Identify which cell holds the provided text, then report its (x, y) central coordinate. 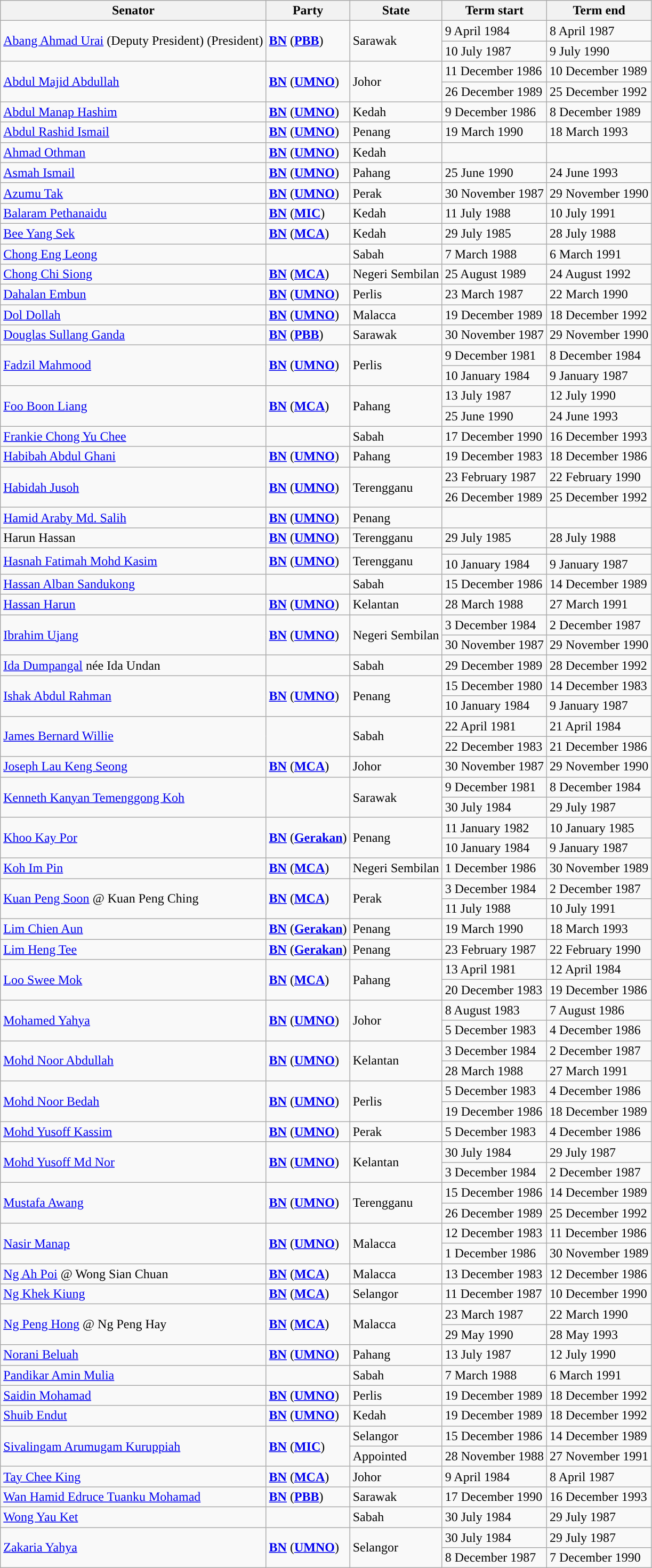
Hassan Harun (133, 605)
Asmah Ismail (133, 173)
8 August 1983 (494, 1010)
Hasnah Fatimah Mohd Kasim (133, 560)
Douglas Sullang Ganda (133, 335)
21 April 1984 (599, 726)
Abdul Manap Hashim (133, 112)
Koh Im Pin (133, 868)
8 December 1987 (494, 1558)
Chong Chi Siong (133, 274)
Frankie Chong Yu Chee (133, 436)
Balaram Pethanaidu (133, 213)
Ng Peng Hong @ Ng Peng Hay (133, 1325)
Ibrahim Ujang (133, 635)
Wan Hamid Edruce Tuanku Mohamad (133, 1497)
29 May 1990 (494, 1335)
Habidah Jusoh (133, 487)
7 August 1986 (599, 1010)
10 July 1987 (494, 51)
22 December 1983 (494, 746)
Tay Chee King (133, 1476)
18 December 1986 (599, 457)
8 December 1989 (599, 112)
21 December 1986 (599, 746)
Ng Ah Poi @ Wong Sian Chuan (133, 1274)
Mohd Yusoff Md Nor (133, 1162)
27 November 1991 (599, 1456)
Zakaria Yahya (133, 1547)
Hamid Araby Md. Salih (133, 517)
29 December 1989 (494, 665)
Mohd Noor Bedah (133, 1101)
10 December 1990 (599, 1294)
Wong Yau Ket (133, 1517)
10 January 1985 (599, 827)
Mustafa Awang (133, 1203)
Loo Swee Mok (133, 980)
Joseph Lau Keng Seong (133, 767)
Lim Chien Aun (133, 929)
19 December 1983 (494, 457)
Appointed (396, 1456)
12 April 1984 (599, 970)
15 December 1980 (494, 686)
Ng Khek Kiung (133, 1294)
Ishak Abdul Rahman (133, 696)
Mohd Yusoff Kassim (133, 1132)
Mohamed Yahya (133, 1020)
13 December 1983 (494, 1274)
28 November 1988 (494, 1456)
10 December 1989 (599, 71)
Foo Boon Liang (133, 406)
Chong Eng Leong (133, 254)
Senator (133, 11)
Term start (494, 11)
Abang Ahmad Urai (Deputy President) (President) (133, 41)
9 December 1986 (494, 112)
Saidin Mohamad (133, 1395)
Bee Yang Sek (133, 233)
7 December 1990 (599, 1558)
Mohd Noor Abdullah (133, 1061)
Kuan Peng Soon @ Kuan Peng Ching (133, 898)
Sivalingam Arumugam Kuruppiah (133, 1446)
Abdul Majid Abdullah (133, 82)
State (396, 11)
Shuib Endut (133, 1416)
Term end (599, 11)
24 August 1992 (599, 274)
Pandikar Amin Mulia (133, 1375)
Ida Dumpangal née Ida Undan (133, 665)
Habibah Abdul Ghani (133, 457)
12 December 1986 (599, 1274)
Lim Heng Tee (133, 949)
Hassan Alban Sandukong (133, 584)
Nasir Manap (133, 1244)
James Bernard Willie (133, 736)
Dol Dollah (133, 315)
9 July 1990 (599, 51)
Party (308, 11)
Khoo Kay Por (133, 838)
13 April 1981 (494, 970)
Fadzil Mahmood (133, 365)
25 August 1989 (494, 274)
14 December 1983 (599, 686)
Abdul Rashid Ismail (133, 132)
12 December 1983 (494, 1233)
20 December 1983 (494, 990)
Dahalan Embun (133, 295)
11 January 1982 (494, 827)
28 December 1992 (599, 665)
Ahmad Othman (133, 152)
Azumu Tak (133, 193)
28 May 1993 (599, 1335)
Kenneth Kanyan Temenggong Koh (133, 797)
Harun Hassan (133, 538)
11 December 1987 (494, 1294)
22 April 1981 (494, 726)
Norani Beluah (133, 1355)
18 December 1989 (599, 1111)
